Return [x, y] of the center of cell containing provided text 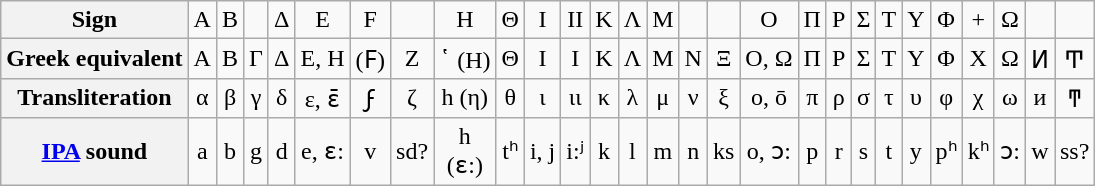
ρ [838, 98]
d [282, 152]
υ [916, 98]
r [838, 152]
ιι [576, 98]
a [202, 152]
π [812, 98]
g [256, 152]
Ο, Ω [769, 59]
Γ [256, 59]
l [632, 152]
δ [282, 98]
w [1040, 152]
Ο [769, 20]
m [663, 152]
(Ϝ) [370, 59]
b [230, 152]
p [812, 152]
kʰ [978, 152]
s [864, 152]
и [1040, 98]
ξ [723, 98]
sd? [412, 152]
μ [663, 98]
t [889, 152]
λ [632, 98]
γ [256, 98]
῾ (Η) [465, 59]
tʰ [510, 152]
χ [978, 98]
ss? [1074, 152]
o, ɔ: [769, 152]
e, ɛ: [322, 152]
ks [723, 152]
i:ʲ [576, 152]
Ε [322, 20]
Ζ [412, 59]
τ [889, 98]
φ [946, 98]
Η [465, 20]
F [370, 20]
pʰ [946, 152]
h(ɛ:) [465, 152]
α [202, 98]
ζ [412, 98]
ω [1010, 98]
Sign [94, 20]
ɔ: [1010, 152]
ϝ [370, 98]
h (η) [465, 98]
β [230, 98]
Ν [693, 59]
Χ [978, 59]
ο, ō [769, 98]
Ͷ [1040, 59]
ΙΙ [576, 20]
Ͳ [1074, 59]
Transliteration [94, 98]
v [370, 152]
Ξ [723, 59]
IPA sound [94, 152]
σ [864, 98]
y [916, 152]
n [693, 152]
+ [978, 20]
ν [693, 98]
ͳ [1074, 98]
Greek equivalent [94, 59]
κ [604, 98]
θ [510, 98]
Ε, Η [322, 59]
ε, ε̄ [322, 98]
k [604, 152]
ι [542, 98]
i, j [542, 152]
